Determine the [X, Y] coordinate at the center of the cell enclosing the given text.  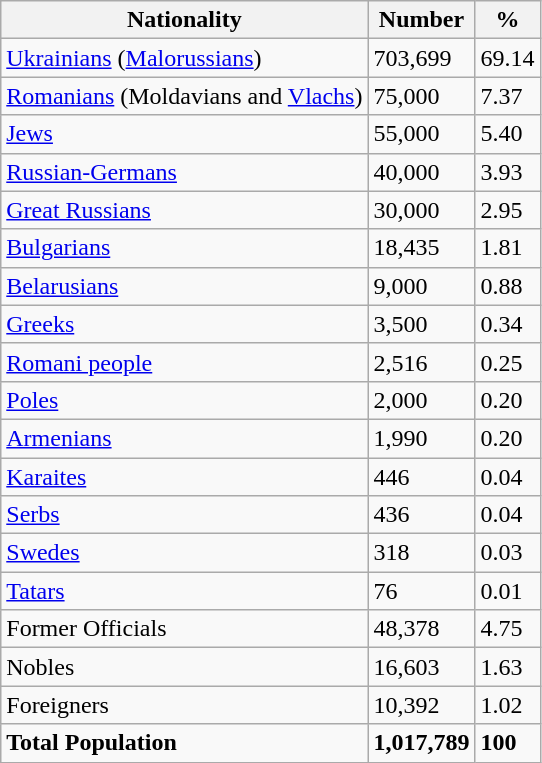
Karaites [184, 477]
436 [422, 515]
2,000 [422, 400]
100 [508, 743]
0.34 [508, 324]
Belarusians [184, 286]
9,000 [422, 286]
18,435 [422, 248]
1.81 [508, 248]
1,990 [422, 438]
0.25 [508, 362]
40,000 [422, 172]
2,516 [422, 362]
0.01 [508, 591]
75,000 [422, 96]
Jews [184, 134]
55,000 [422, 134]
1,017,789 [422, 743]
Russian-Germans [184, 172]
318 [422, 553]
3.93 [508, 172]
Bulgarians [184, 248]
703,699 [422, 58]
Poles [184, 400]
76 [422, 591]
10,392 [422, 705]
5.40 [508, 134]
Tatars [184, 591]
Serbs [184, 515]
Number [422, 20]
48,378 [422, 629]
Swedes [184, 553]
Ukrainians (Malorussians) [184, 58]
% [508, 20]
Greeks [184, 324]
2.95 [508, 210]
Former Officials [184, 629]
Romani people [184, 362]
Great Russians [184, 210]
16,603 [422, 667]
3,500 [422, 324]
1.63 [508, 667]
Nationality [184, 20]
Foreigners [184, 705]
0.88 [508, 286]
Total Population [184, 743]
69.14 [508, 58]
Nobles [184, 667]
4.75 [508, 629]
446 [422, 477]
30,000 [422, 210]
1.02 [508, 705]
Armenians [184, 438]
Romanians (Moldavians and Vlachs) [184, 96]
7.37 [508, 96]
0.03 [508, 553]
